Return [x, y] of the center of cell containing provided text 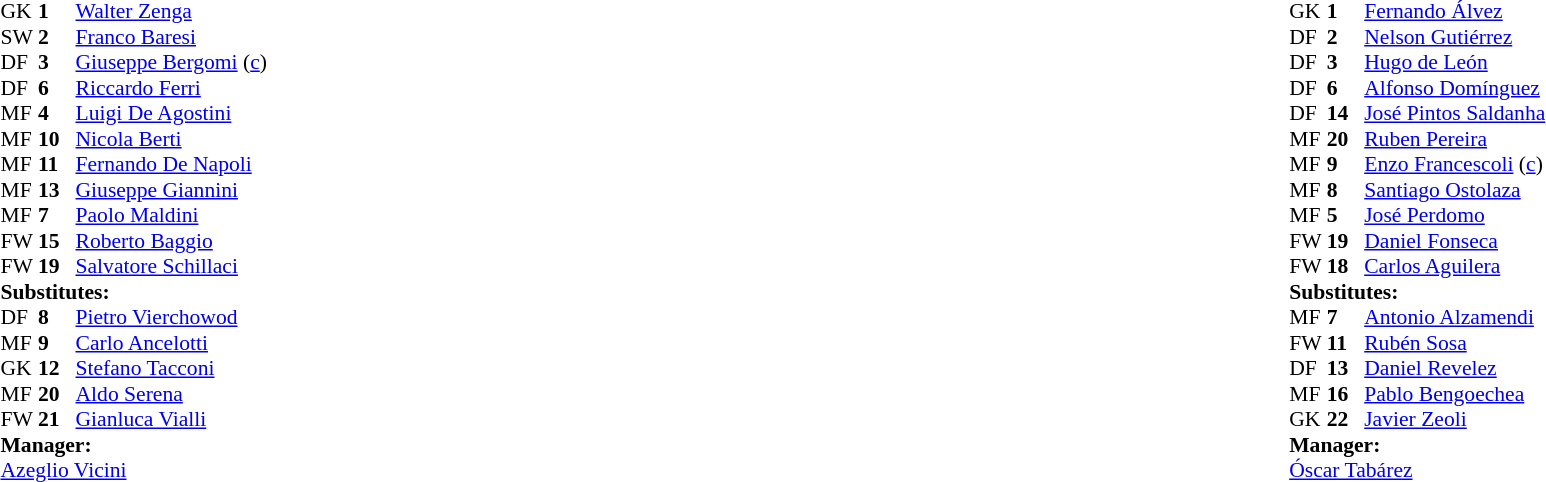
Ruben Pereira [1454, 139]
10 [57, 139]
18 [1346, 267]
Daniel Fonseca [1454, 241]
Carlo Ancelotti [172, 343]
José Pintos Saldanha [1454, 113]
Salvatore Schillaci [172, 267]
Nelson Gutiérrez [1454, 37]
Gianluca Vialli [172, 419]
Paolo Maldini [172, 215]
5 [1346, 215]
Alfonso Domínguez [1454, 88]
Carlos Aguilera [1454, 267]
Franco Baresi [172, 37]
Daniel Revelez [1454, 369]
Stefano Tacconi [172, 369]
Aldo Serena [172, 394]
4 [57, 113]
Enzo Francescoli (c) [1454, 165]
Pietro Vierchowod [172, 317]
Pablo Bengoechea [1454, 394]
Roberto Baggio [172, 241]
21 [57, 419]
Fernando De Napoli [172, 165]
14 [1346, 113]
Rubén Sosa [1454, 343]
Luigi De Agostini [172, 113]
Giuseppe Giannini [172, 190]
15 [57, 241]
16 [1346, 394]
12 [57, 369]
22 [1346, 419]
Hugo de León [1454, 63]
Santiago Ostolaza [1454, 190]
Riccardo Ferri [172, 88]
Antonio Alzamendi [1454, 317]
Giuseppe Bergomi (c) [172, 63]
Nicola Berti [172, 139]
SW [19, 37]
José Perdomo [1454, 215]
Javier Zeoli [1454, 419]
